Return [x, y] of the center of cell containing provided text 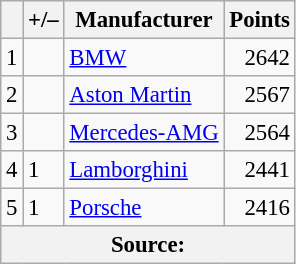
Mercedes-AMG [144, 133]
2564 [260, 133]
2642 [260, 58]
2441 [260, 170]
4 [12, 170]
Porsche [144, 208]
2567 [260, 95]
Manufacturer [144, 20]
2 [12, 95]
Points [260, 20]
Source: [148, 245]
Aston Martin [144, 95]
+/– [44, 20]
5 [12, 208]
Lamborghini [144, 170]
3 [12, 133]
2416 [260, 208]
BMW [144, 58]
